Locate the cell with the specified text and output its (x, y) center coordinate. 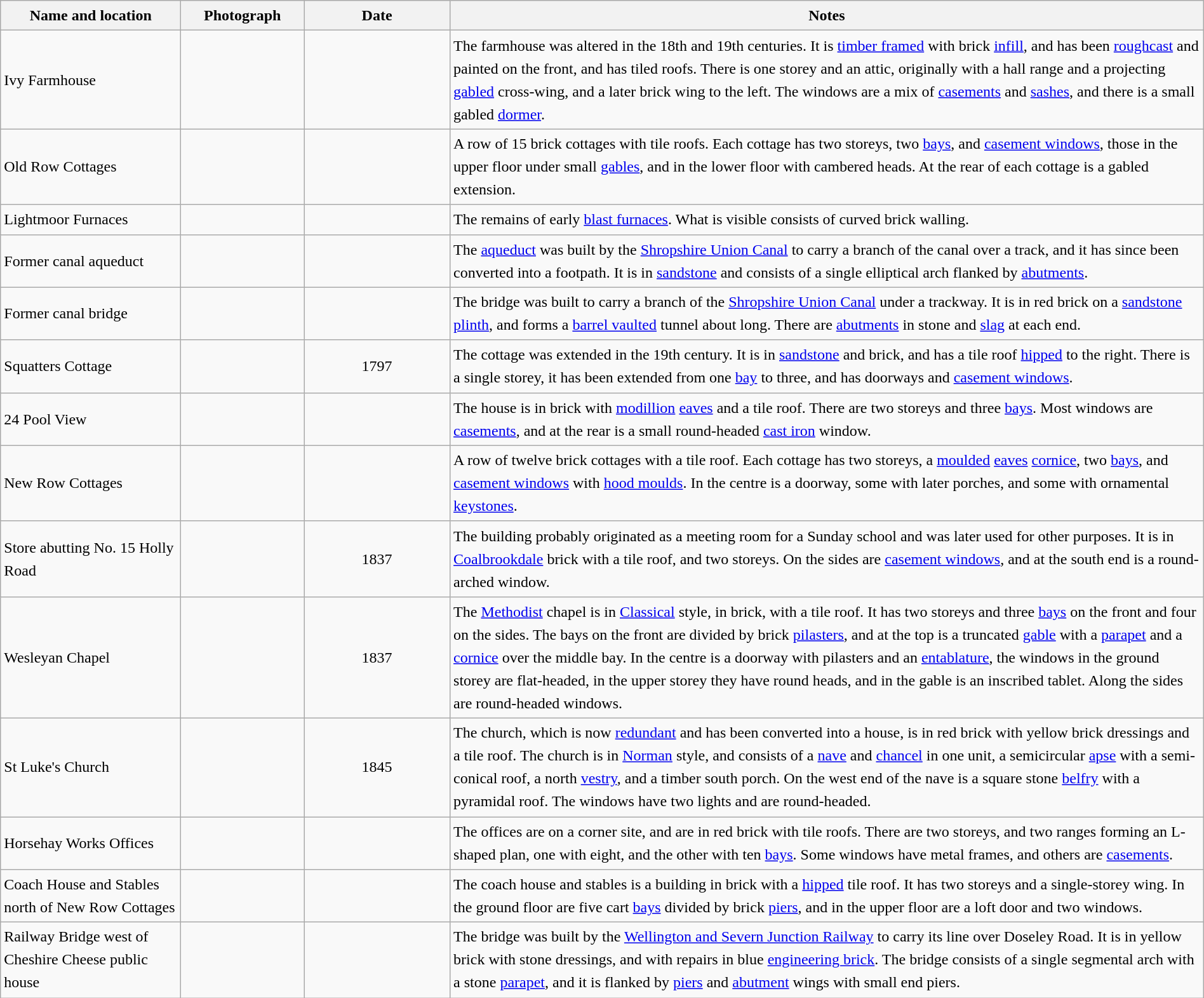
Squatters Cottage (91, 366)
Former canal bridge (91, 314)
The remains of early blast furnaces. What is visible consists of curved brick walling. (827, 220)
Coach House and Stables north of New Row Cottages (91, 896)
Lightmoor Furnaces (91, 220)
Old Row Cottages (91, 166)
Name and location (91, 15)
Railway Bridge west of Cheshire Cheese public house (91, 961)
Former canal aqueduct (91, 260)
Wesleyan Chapel (91, 657)
St Luke's Church (91, 767)
24 Pool View (91, 419)
Date (377, 15)
Notes (827, 15)
1797 (377, 366)
Horsehay Works Offices (91, 844)
Store abutting No. 15 Holly Road (91, 559)
1845 (377, 767)
New Row Cottages (91, 483)
Ivy Farmhouse (91, 80)
Photograph (243, 15)
